Return the (x, y) coordinate for the center point of the cell that contains the specified text.  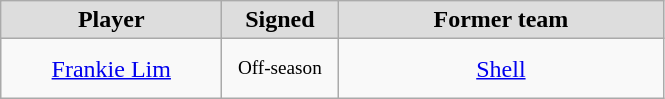
Signed (280, 20)
Former team (501, 20)
Frankie Lim (112, 69)
Shell (501, 69)
Off-season (280, 69)
Player (112, 20)
